Determine the [x, y] coordinate at the center of the cell enclosing the given text.  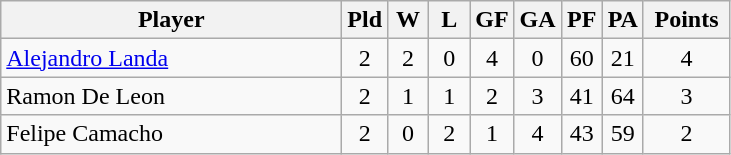
Ramon De Leon [172, 96]
PF [582, 20]
W [408, 20]
41 [582, 96]
60 [582, 58]
Felipe Camacho [172, 134]
21 [622, 58]
Points [686, 20]
Pld [365, 20]
PA [622, 20]
GA [538, 20]
L [450, 20]
GF [492, 20]
43 [582, 134]
64 [622, 96]
59 [622, 134]
Player [172, 20]
Alejandro Landa [172, 58]
